Output the (X, Y) coordinate of the center of the cell containing the given text.  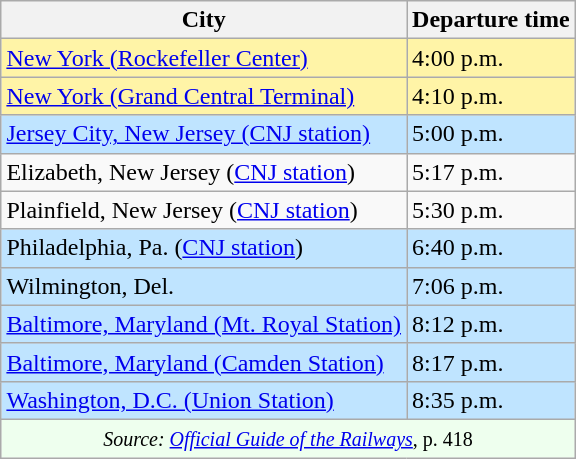
4:10 p.m. (492, 96)
Plainfield, New Jersey (CNJ station) (204, 210)
5:17 p.m. (492, 172)
8:12 p.m. (492, 324)
New York (Rockefeller Center) (204, 58)
Jersey City, New Jersey (CNJ station) (204, 134)
4:00 p.m. (492, 58)
8:35 p.m. (492, 400)
Washington, D.C. (Union Station) (204, 400)
Baltimore, Maryland (Camden Station) (204, 362)
Departure time (492, 20)
Philadelphia, Pa. (CNJ station) (204, 248)
Wilmington, Del. (204, 286)
Source: Official Guide of the Railways, p. 418 (288, 438)
City (204, 20)
6:40 p.m. (492, 248)
8:17 p.m. (492, 362)
New York (Grand Central Terminal) (204, 96)
Elizabeth, New Jersey (CNJ station) (204, 172)
7:06 p.m. (492, 286)
5:30 p.m. (492, 210)
Baltimore, Maryland (Mt. Royal Station) (204, 324)
5:00 p.m. (492, 134)
